From the cell containing the given text, extract its center point as [X, Y] coordinate. 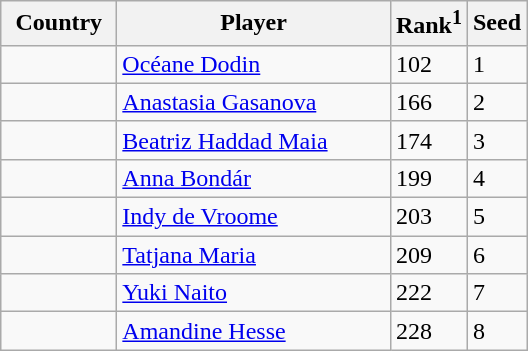
222 [428, 293]
Beatriz Haddad Maia [254, 140]
203 [428, 217]
209 [428, 255]
Amandine Hesse [254, 331]
Rank1 [428, 24]
Yuki Naito [254, 293]
5 [496, 217]
Seed [496, 24]
7 [496, 293]
228 [428, 331]
Player [254, 24]
Océane Dodin [254, 64]
174 [428, 140]
4 [496, 178]
Anastasia Gasanova [254, 102]
199 [428, 178]
Tatjana Maria [254, 255]
102 [428, 64]
Country [59, 24]
166 [428, 102]
8 [496, 331]
Indy de Vroome [254, 217]
6 [496, 255]
2 [496, 102]
3 [496, 140]
1 [496, 64]
Anna Bondár [254, 178]
